Identify which cell holds the provided text, then report its [x, y] central coordinate. 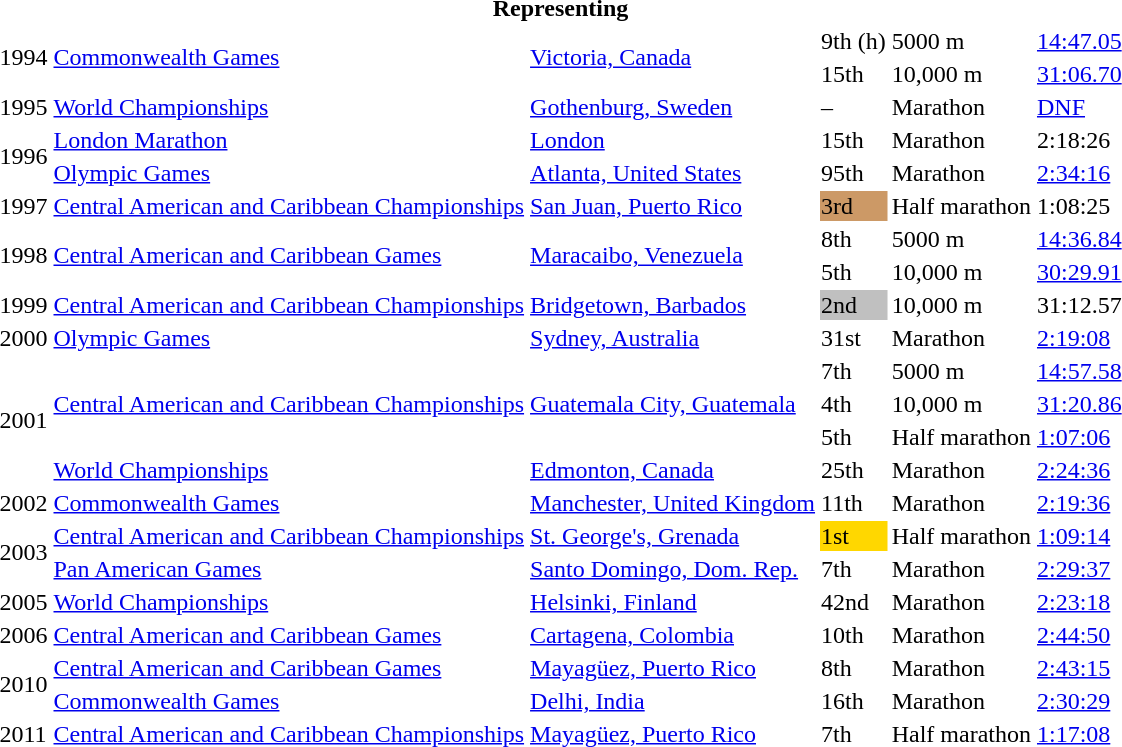
2nd [854, 305]
Atlanta, United States [673, 173]
Pan American Games [289, 569]
31st [854, 338]
11th [854, 503]
Sydney, Australia [673, 338]
St. George's, Grenada [673, 536]
Santo Domingo, Dom. Rep. [673, 569]
Victoria, Canada [673, 58]
95th [854, 173]
42nd [854, 602]
25th [854, 470]
London [673, 140]
Gothenburg, Sweden [673, 107]
San Juan, Puerto Rico [673, 206]
– [854, 107]
Edmonton, Canada [673, 470]
Bridgetown, Barbados [673, 305]
London Marathon [289, 140]
Mayagüez, Puerto Rico [673, 668]
Cartagena, Colombia [673, 635]
Guatemala City, Guatemala [673, 404]
Maracaibo, Venezuela [673, 256]
Helsinki, Finland [673, 602]
1st [854, 536]
3rd [854, 206]
4th [854, 404]
9th (h) [854, 41]
Manchester, United Kingdom [673, 503]
Delhi, India [673, 701]
10th [854, 635]
16th [854, 701]
